Return (x, y) of the center of cell containing provided text 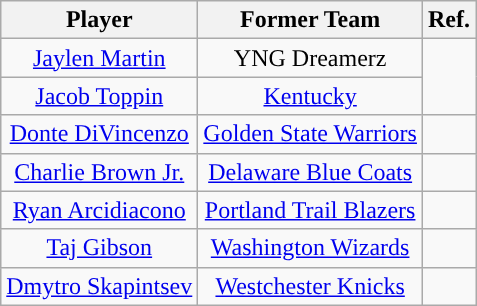
Delaware Blue Coats (310, 172)
YNG Dreamerz (310, 58)
Taj Gibson (100, 248)
Portland Trail Blazers (310, 210)
Ryan Arcidiacono (100, 210)
Golden State Warriors (310, 134)
Dmytro Skapintsev (100, 286)
Jacob Toppin (100, 96)
Player (100, 20)
Jaylen Martin (100, 58)
Donte DiVincenzo (100, 134)
Westchester Knicks (310, 286)
Washington Wizards (310, 248)
Former Team (310, 20)
Charlie Brown Jr. (100, 172)
Kentucky (310, 96)
Ref. (448, 20)
